Output the (x, y) coordinate of the center of the cell containing the given text.  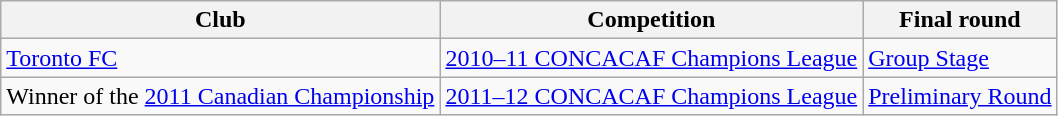
Competition (652, 20)
Toronto FC (220, 58)
2010–11 CONCACAF Champions League (652, 58)
2011–12 CONCACAF Champions League (652, 96)
Club (220, 20)
Preliminary Round (960, 96)
Final round (960, 20)
Group Stage (960, 58)
Winner of the 2011 Canadian Championship (220, 96)
